From the cell containing the given text, extract its center point as (x, y) coordinate. 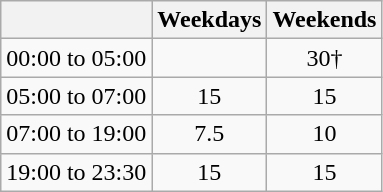
Weekends (324, 20)
Weekdays (210, 20)
30† (324, 58)
05:00 to 07:00 (76, 96)
19:00 to 23:30 (76, 172)
07:00 to 19:00 (76, 134)
10 (324, 134)
7.5 (210, 134)
00:00 to 05:00 (76, 58)
